Identify which cell holds the provided text, then report its (x, y) central coordinate. 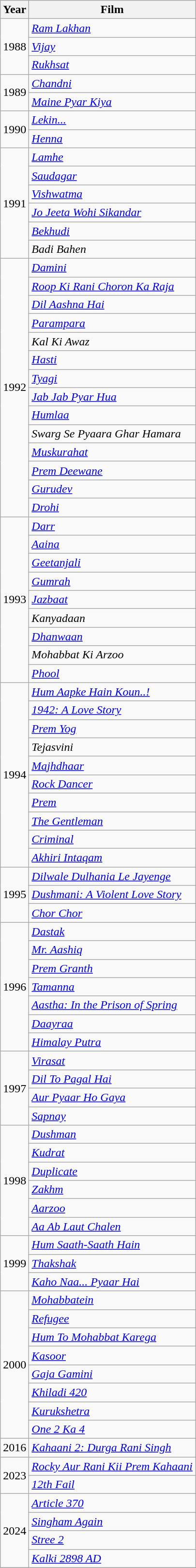
Article 370 (112, 1503)
Humlaa (112, 415)
Rocky Aur Rani Kii Prem Kahaani (112, 1466)
Dil To Pagal Hai (112, 1079)
Kaho Naa... Pyaar Hai (112, 1282)
12th Fail (112, 1485)
Aarzoo (112, 1208)
Dushman (112, 1134)
Muskurahat (112, 452)
Geetanjali (112, 563)
Maine Pyar Kiya (112, 102)
1990 (15, 129)
1994 (15, 775)
Thakshak (112, 1263)
Dilwale Dulhania Le Jayenge (112, 876)
Parampara (112, 323)
Refugee (112, 1319)
Sapnay (112, 1116)
Hum Saath-Saath Hain (112, 1245)
Zakhm (112, 1190)
2024 (15, 1531)
2000 (15, 1365)
Rock Dancer (112, 784)
Hum Aapke Hain Koun..! (112, 692)
Hum To Mohabbat Karega (112, 1337)
Swarg Se Pyaara Ghar Hamara (112, 434)
1992 (15, 388)
One 2 Ka 4 (112, 1429)
Saudagar (112, 175)
Jo Jeeta Wohi Sikandar (112, 212)
Drohi (112, 507)
Dhanwaan (112, 637)
Film (112, 10)
Kasoor (112, 1355)
1995 (15, 895)
2023 (15, 1475)
Jab Jab Pyar Hua (112, 397)
Tamanna (112, 987)
Chandni (112, 83)
Kal Ki Awaz (112, 342)
Dastak (112, 931)
Virasat (112, 1060)
Criminal (112, 839)
Stree 2 (112, 1540)
Aa Ab Laut Chalen (112, 1226)
Khiladi 420 (112, 1392)
Dil Aashna Hai (112, 305)
Darr (112, 526)
1989 (15, 93)
Kalki 2898 AD (112, 1558)
Henna (112, 139)
Dushmani: A Violent Love Story (112, 895)
Vijay (112, 47)
Kudrat (112, 1153)
Daayraa (112, 1024)
Aastha: In the Prison of Spring (112, 1005)
Kurukshetra (112, 1411)
Gumrah (112, 581)
Bekhudi (112, 231)
Mohabbatein (112, 1300)
Prem Granth (112, 968)
1993 (15, 600)
Duplicate (112, 1171)
1991 (15, 203)
Akhiri Intaqam (112, 858)
1998 (15, 1180)
Rukhsat (112, 65)
Damini (112, 268)
Mr. Aashiq (112, 950)
Majhdhaar (112, 765)
Gaja Gamini (112, 1374)
1988 (15, 47)
Himalay Putra (112, 1042)
Chor Chor (112, 913)
The Gentleman (112, 821)
1996 (15, 987)
2016 (15, 1448)
Year (15, 10)
1999 (15, 1263)
Prem Yog (112, 729)
Roop Ki Rani Choron Ka Raja (112, 286)
1997 (15, 1088)
Hasti (112, 360)
Mohabbat Ki Arzoo (112, 655)
Kanyadaan (112, 618)
Lekin... (112, 120)
Tyagi (112, 378)
Vishwatma (112, 194)
1942: A Love Story (112, 710)
Badi Bahen (112, 249)
Aur Pyaar Ho Gaya (112, 1097)
Phool (112, 673)
Lamhe (112, 157)
Gurudev (112, 489)
Aaina (112, 544)
Tejasvini (112, 747)
Kahaani 2: Durga Rani Singh (112, 1448)
Prem Deewane (112, 470)
Jazbaat (112, 600)
Ram Lakhan (112, 28)
Prem (112, 802)
Singham Again (112, 1521)
